Pinpoint the cell where the given text exists, returning its [x, y] midpoint coordinate. 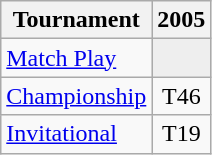
Invitational [76, 134]
Championship [76, 96]
2005 [182, 20]
Match Play [76, 58]
T19 [182, 134]
T46 [182, 96]
Tournament [76, 20]
